Pinpoint the cell where the given text exists, returning its [X, Y] midpoint coordinate. 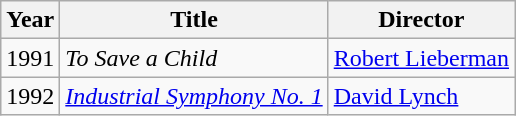
David Lynch [421, 96]
Year [30, 20]
Title [194, 20]
Robert Lieberman [421, 58]
Director [421, 20]
1992 [30, 96]
To Save a Child [194, 58]
Industrial Symphony No. 1 [194, 96]
1991 [30, 58]
